Return (x, y) of the center of cell containing provided text 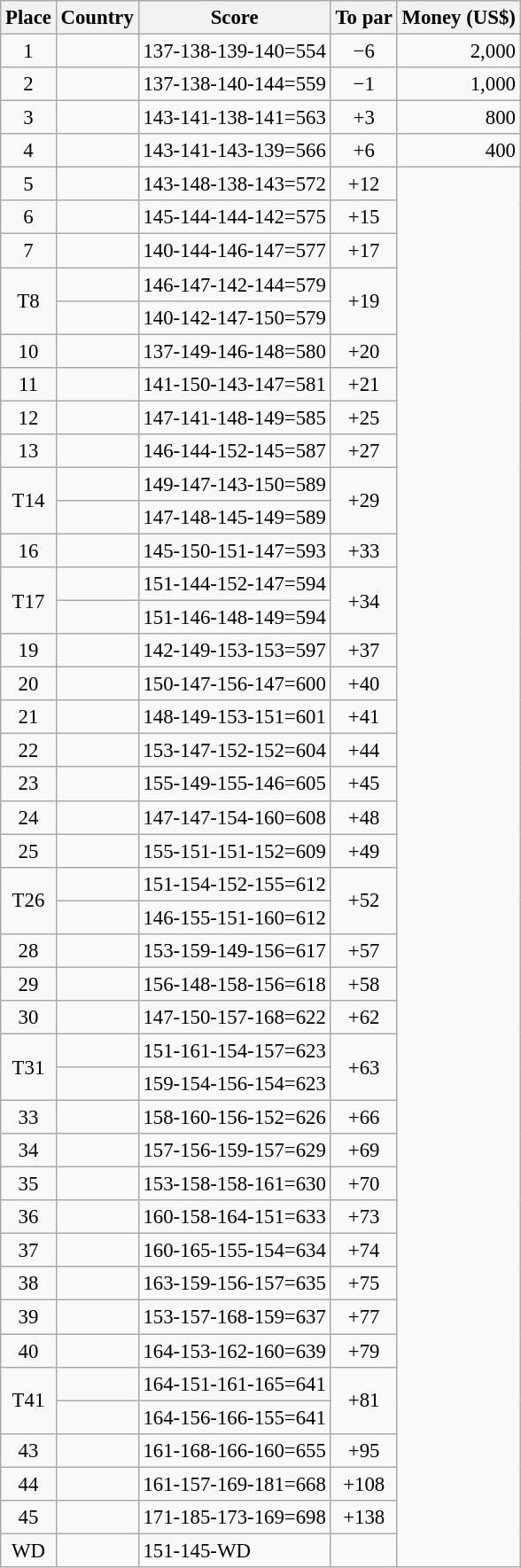
−1 (363, 84)
45 (28, 1517)
+44 (363, 751)
157-156-159-157=629 (234, 1151)
+73 (363, 1217)
+33 (363, 550)
Place (28, 18)
Score (234, 18)
35 (28, 1184)
23 (28, 784)
Money (US$) (459, 18)
160-165-155-154=634 (234, 1251)
7 (28, 251)
142-149-153-153=597 (234, 651)
37 (28, 1251)
6 (28, 217)
+63 (363, 1067)
158-160-156-152=626 (234, 1118)
145-144-144-142=575 (234, 217)
163-159-156-157=635 (234, 1284)
+58 (363, 984)
+3 (363, 118)
T8 (28, 301)
146-144-152-145=587 (234, 451)
11 (28, 384)
1,000 (459, 84)
+81 (363, 1400)
T41 (28, 1400)
12 (28, 417)
+15 (363, 217)
38 (28, 1284)
153-147-152-152=604 (234, 751)
164-153-162-160=639 (234, 1351)
+6 (363, 151)
5 (28, 184)
+20 (363, 351)
30 (28, 1018)
137-138-140-144=559 (234, 84)
150-147-156-147=600 (234, 684)
153-158-158-161=630 (234, 1184)
159-154-156-154=623 (234, 1084)
+12 (363, 184)
+108 (363, 1484)
T17 (28, 601)
147-148-145-149=589 (234, 518)
+62 (363, 1018)
161-168-166-160=655 (234, 1450)
+48 (363, 817)
+41 (363, 717)
151-161-154-157=623 (234, 1050)
+45 (363, 784)
25 (28, 851)
+40 (363, 684)
+57 (363, 951)
140-142-147-150=579 (234, 317)
+34 (363, 601)
+27 (363, 451)
+77 (363, 1317)
40 (28, 1351)
137-149-146-148=580 (234, 351)
153-159-149-156=617 (234, 951)
13 (28, 451)
28 (28, 951)
+138 (363, 1517)
+37 (363, 651)
2,000 (459, 51)
800 (459, 118)
16 (28, 550)
+79 (363, 1351)
143-141-143-139=566 (234, 151)
164-151-161-165=641 (234, 1384)
153-157-168-159=637 (234, 1317)
161-157-169-181=668 (234, 1484)
151-146-148-149=594 (234, 618)
+66 (363, 1118)
151-144-152-147=594 (234, 584)
+21 (363, 384)
+19 (363, 301)
4 (28, 151)
+49 (363, 851)
151-154-152-155=612 (234, 884)
+25 (363, 417)
+95 (363, 1450)
43 (28, 1450)
+70 (363, 1184)
171-185-173-169=698 (234, 1517)
148-149-153-151=601 (234, 717)
2 (28, 84)
140-144-146-147=577 (234, 251)
146-147-142-144=579 (234, 285)
+29 (363, 500)
+52 (363, 901)
WD (28, 1550)
To par (363, 18)
34 (28, 1151)
29 (28, 984)
39 (28, 1317)
149-147-143-150=589 (234, 484)
1 (28, 51)
146-155-151-160=612 (234, 917)
145-150-151-147=593 (234, 550)
156-148-158-156=618 (234, 984)
+69 (363, 1151)
400 (459, 151)
+17 (363, 251)
3 (28, 118)
155-149-155-146=605 (234, 784)
160-158-164-151=633 (234, 1217)
143-148-138-143=572 (234, 184)
141-150-143-147=581 (234, 384)
+75 (363, 1284)
36 (28, 1217)
Country (97, 18)
22 (28, 751)
164-156-166-155=641 (234, 1417)
151-145-WD (234, 1550)
+74 (363, 1251)
21 (28, 717)
T26 (28, 901)
147-150-157-168=622 (234, 1018)
44 (28, 1484)
19 (28, 651)
143-141-138-141=563 (234, 118)
−6 (363, 51)
155-151-151-152=609 (234, 851)
33 (28, 1118)
10 (28, 351)
137-138-139-140=554 (234, 51)
20 (28, 684)
147-141-148-149=585 (234, 417)
T14 (28, 500)
147-147-154-160=608 (234, 817)
24 (28, 817)
T31 (28, 1067)
